For the text-containing cell, return its midpoint in (x, y) coordinate format. 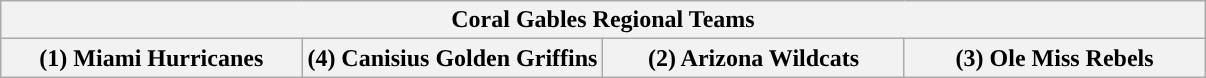
(4) Canisius Golden Griffins (452, 58)
Coral Gables Regional Teams (603, 20)
(1) Miami Hurricanes (152, 58)
(3) Ole Miss Rebels (1054, 58)
(2) Arizona Wildcats (754, 58)
